Pinpoint the cell where the given text exists, returning its [X, Y] midpoint coordinate. 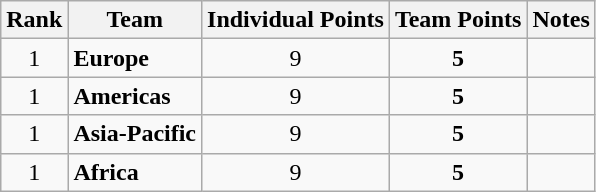
Americas [135, 96]
Team [135, 20]
Team Points [458, 20]
Individual Points [296, 20]
Asia-Pacific [135, 134]
Rank [34, 20]
Europe [135, 58]
Notes [561, 20]
Africa [135, 172]
